Find where the given text appears and provide that cell's center as (x, y) coordinate. 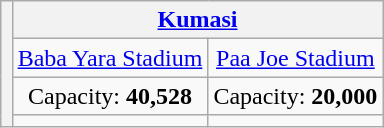
Baba Yara Stadium (110, 58)
Kumasi (198, 20)
Paa Joe Stadium (296, 58)
Capacity: 40,528 (110, 96)
Capacity: 20,000 (296, 96)
